Capture the cell that displays the provided text and extract its (x, y) central coordinate. 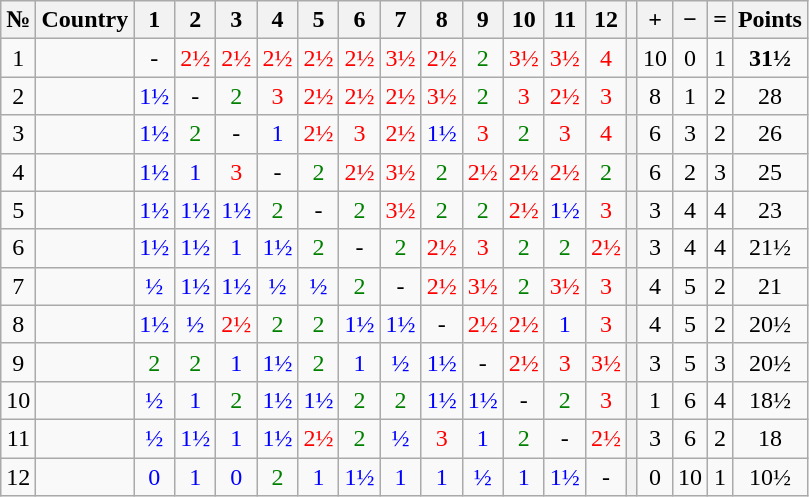
18 (770, 438)
26 (770, 134)
Country (85, 20)
28 (770, 96)
= (720, 20)
10½ (770, 477)
23 (770, 210)
№ (18, 20)
21 (770, 286)
+ (654, 20)
− (690, 20)
18½ (770, 400)
25 (770, 172)
31½ (770, 58)
21½ (770, 248)
Points (770, 20)
